Determine the (X, Y) coordinate at the center of the cell enclosing the given text.  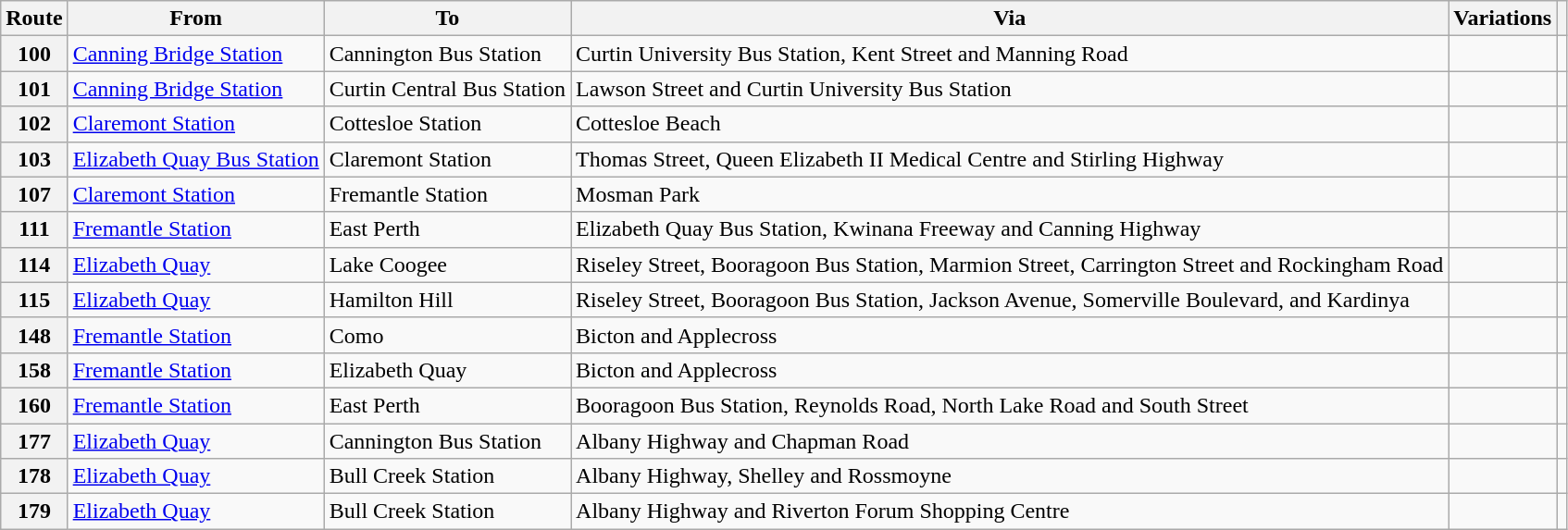
114 (34, 265)
Mosman Park (1010, 194)
Lake Coogee (447, 265)
Route (34, 18)
107 (34, 194)
Albany Highway and Riverton Forum Shopping Centre (1010, 512)
148 (34, 335)
Hamilton Hill (447, 300)
Booragoon Bus Station, Reynolds Road, North Lake Road and South Street (1010, 405)
To (447, 18)
178 (34, 476)
Elizabeth Quay Bus Station (196, 159)
102 (34, 124)
160 (34, 405)
Elizabeth Quay Bus Station, Kwinana Freeway and Canning Highway (1010, 229)
100 (34, 54)
Riseley Street, Booragoon Bus Station, Marmion Street, Carrington Street and Rockingham Road (1010, 265)
Variations (1503, 18)
103 (34, 159)
Como (447, 335)
Cottesloe Station (447, 124)
115 (34, 300)
From (196, 18)
Lawson Street and Curtin University Bus Station (1010, 89)
Albany Highway and Chapman Road (1010, 441)
179 (34, 512)
Curtin Central Bus Station (447, 89)
Albany Highway, Shelley and Rossmoyne (1010, 476)
Riseley Street, Booragoon Bus Station, Jackson Avenue, Somerville Boulevard, and Kardinya (1010, 300)
Thomas Street, Queen Elizabeth II Medical Centre and Stirling Highway (1010, 159)
111 (34, 229)
158 (34, 370)
Via (1010, 18)
Cottesloe Beach (1010, 124)
177 (34, 441)
101 (34, 89)
Curtin University Bus Station, Kent Street and Manning Road (1010, 54)
